Find where the given text appears and provide that cell's center as [x, y] coordinate. 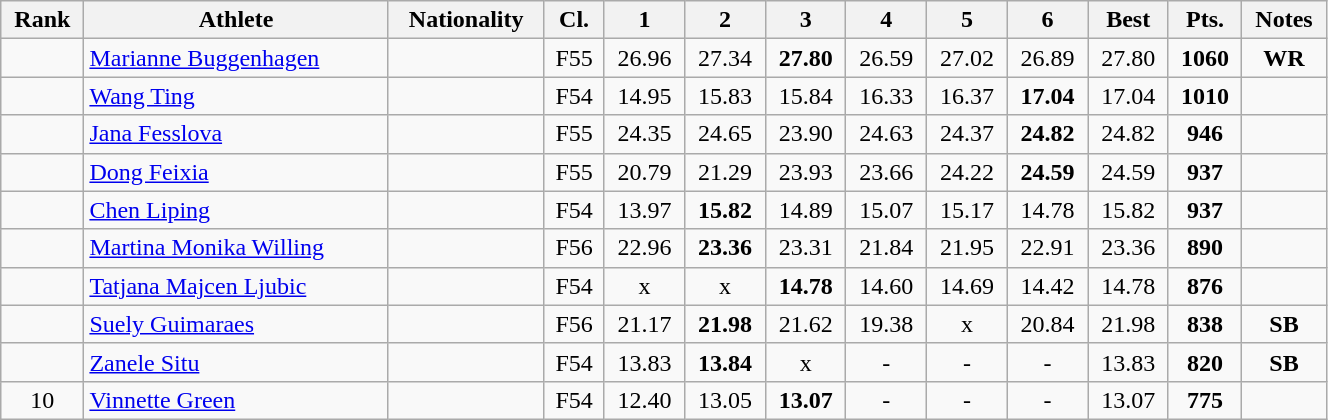
Rank [42, 20]
Dong Feixia [236, 172]
5 [968, 20]
26.59 [886, 58]
Best [1128, 20]
20.79 [644, 172]
WR [1284, 58]
24.22 [968, 172]
Cl. [574, 20]
Notes [1284, 20]
946 [1204, 134]
876 [1204, 286]
13.97 [644, 210]
3 [806, 20]
26.89 [1048, 58]
13.05 [726, 400]
820 [1204, 362]
21.95 [968, 248]
14.89 [806, 210]
15.07 [886, 210]
15.84 [806, 96]
Suely Guimaraes [236, 324]
775 [1204, 400]
Pts. [1204, 20]
24.35 [644, 134]
Athlete [236, 20]
Wang Ting [236, 96]
21.17 [644, 324]
21.29 [726, 172]
24.65 [726, 134]
890 [1204, 248]
22.91 [1048, 248]
15.17 [968, 210]
Tatjana Majcen Ljubic [236, 286]
15.83 [726, 96]
14.42 [1048, 286]
Martina Monika Willing [236, 248]
16.33 [886, 96]
14.95 [644, 96]
27.34 [726, 58]
24.63 [886, 134]
14.60 [886, 286]
1060 [1204, 58]
Marianne Buggenhagen [236, 58]
24.37 [968, 134]
21.62 [806, 324]
13.84 [726, 362]
20.84 [1048, 324]
4 [886, 20]
Vinnette Green [236, 400]
6 [1048, 20]
Jana Fesslova [236, 134]
Chen Liping [236, 210]
23.93 [806, 172]
19.38 [886, 324]
1 [644, 20]
16.37 [968, 96]
21.84 [886, 248]
26.96 [644, 58]
Zanele Situ [236, 362]
1010 [1204, 96]
2 [726, 20]
23.31 [806, 248]
22.96 [644, 248]
838 [1204, 324]
Nationality [466, 20]
23.90 [806, 134]
10 [42, 400]
23.66 [886, 172]
14.69 [968, 286]
12.40 [644, 400]
27.02 [968, 58]
